For the text-containing cell, return its midpoint in [X, Y] coordinate format. 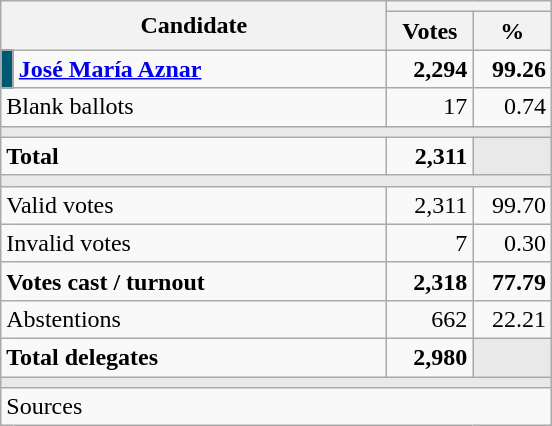
7 [430, 243]
0.74 [512, 107]
Blank ballots [194, 107]
Candidate [194, 26]
77.79 [512, 281]
662 [430, 319]
22.21 [512, 319]
0.30 [512, 243]
José María Aznar [200, 69]
17 [430, 107]
Total delegates [194, 357]
2,980 [430, 357]
99.26 [512, 69]
Abstentions [194, 319]
99.70 [512, 205]
Total [194, 156]
Votes cast / turnout [194, 281]
Votes [430, 31]
2,294 [430, 69]
Valid votes [194, 205]
Sources [276, 407]
Invalid votes [194, 243]
% [512, 31]
2,318 [430, 281]
